Return the (X, Y) coordinate for the center point of the cell that contains the specified text.  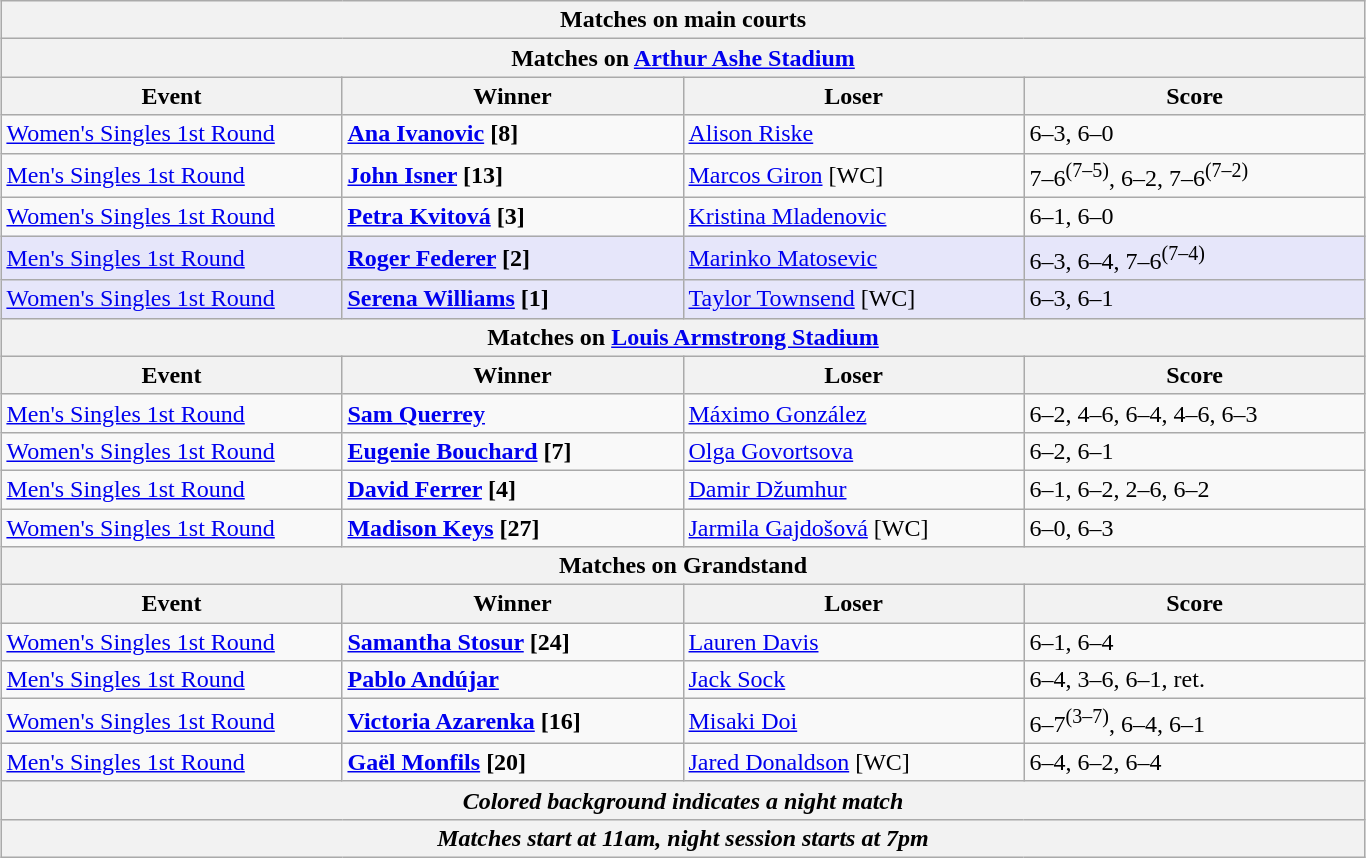
Petra Kvitová [3] (512, 217)
Madison Keys [27] (512, 528)
Sam Querrey (512, 413)
Olga Govortsova (854, 451)
David Ferrer [4] (512, 489)
6–1, 6–2, 2–6, 6–2 (1194, 489)
Máximo González (854, 413)
Matches on main courts (683, 20)
7–6(7–5), 6–2, 7–6(7–2) (1194, 176)
6–2, 4–6, 6–4, 4–6, 6–3 (1194, 413)
6–2, 6–1 (1194, 451)
6–4, 3–6, 6–1, ret. (1194, 680)
Matches on Louis Armstrong Stadium (683, 337)
Jarmila Gajdošová [WC] (854, 528)
6–3, 6–4, 7–6(7–4) (1194, 258)
Misaki Doi (854, 722)
Serena Williams [1] (512, 299)
Jack Sock (854, 680)
Eugenie Bouchard [7] (512, 451)
Damir Džumhur (854, 489)
6–1, 6–0 (1194, 217)
Colored background indicates a night match (683, 800)
6–3, 6–0 (1194, 134)
6–3, 6–1 (1194, 299)
Samantha Stosur [24] (512, 642)
Victoria Azarenka [16] (512, 722)
Marcos Giron [WC] (854, 176)
6–7(3–7), 6–4, 6–1 (1194, 722)
Pablo Andújar (512, 680)
Lauren Davis (854, 642)
Jared Donaldson [WC] (854, 762)
John Isner [13] (512, 176)
Alison Riske (854, 134)
Roger Federer [2] (512, 258)
Matches start at 11am, night session starts at 7pm (683, 839)
Kristina Mladenovic (854, 217)
6–0, 6–3 (1194, 528)
6–4, 6–2, 6–4 (1194, 762)
Matches on Arthur Ashe Stadium (683, 58)
Matches on Grandstand (683, 566)
Marinko Matosevic (854, 258)
Ana Ivanovic [8] (512, 134)
6–1, 6–4 (1194, 642)
Gaël Monfils [20] (512, 762)
Taylor Townsend [WC] (854, 299)
